Identify which cell holds the provided text, then report its (x, y) central coordinate. 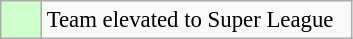
Team elevated to Super League (196, 20)
